Capture the cell that displays the provided text and extract its [x, y] central coordinate. 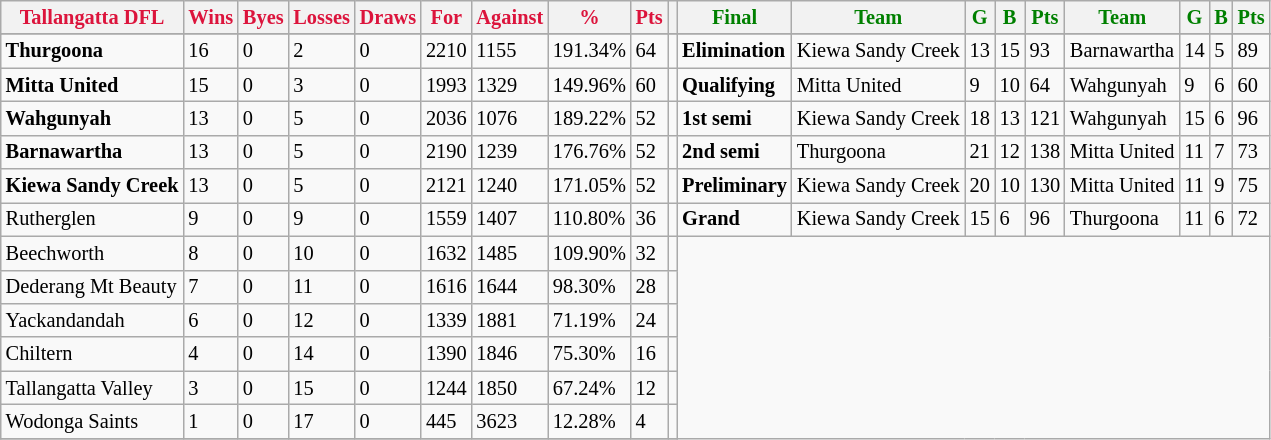
1390 [446, 354]
67.24% [590, 388]
28 [650, 287]
2nd semi [734, 152]
2 [321, 51]
36 [650, 219]
110.80% [590, 219]
171.05% [590, 186]
Losses [321, 17]
2036 [446, 118]
89 [1252, 51]
1993 [446, 85]
1244 [446, 388]
445 [446, 421]
1239 [510, 152]
1632 [446, 253]
Byes [263, 17]
1 [210, 421]
149.96% [590, 85]
Final [734, 17]
% [590, 17]
12.28% [590, 421]
Against [510, 17]
1407 [510, 219]
1st semi [734, 118]
Elimination [734, 51]
For [446, 17]
1329 [510, 85]
8 [210, 253]
75 [1252, 186]
1339 [446, 320]
109.90% [590, 253]
Draws [388, 17]
Preliminary [734, 186]
24 [650, 320]
2190 [446, 152]
18 [980, 118]
Chiltern [92, 354]
Dederang Mt Beauty [92, 287]
71.19% [590, 320]
2121 [446, 186]
1644 [510, 287]
Tallangatta DFL [92, 17]
121 [1045, 118]
Wodonga Saints [92, 421]
130 [1045, 186]
1240 [510, 186]
Grand [734, 219]
Wins [210, 17]
73 [1252, 152]
1881 [510, 320]
1850 [510, 388]
176.76% [590, 152]
93 [1045, 51]
2210 [446, 51]
1616 [446, 287]
Qualifying [734, 85]
72 [1252, 219]
1155 [510, 51]
75.30% [590, 354]
1485 [510, 253]
1559 [446, 219]
20 [980, 186]
1846 [510, 354]
98.30% [590, 287]
189.22% [590, 118]
Yackandandah [92, 320]
Rutherglen [92, 219]
1076 [510, 118]
21 [980, 152]
17 [321, 421]
191.34% [590, 51]
Tallangatta Valley [92, 388]
32 [650, 253]
3623 [510, 421]
Beechworth [92, 253]
138 [1045, 152]
